Extract the [x, y] coordinate from the center of the cell holding the provided text.  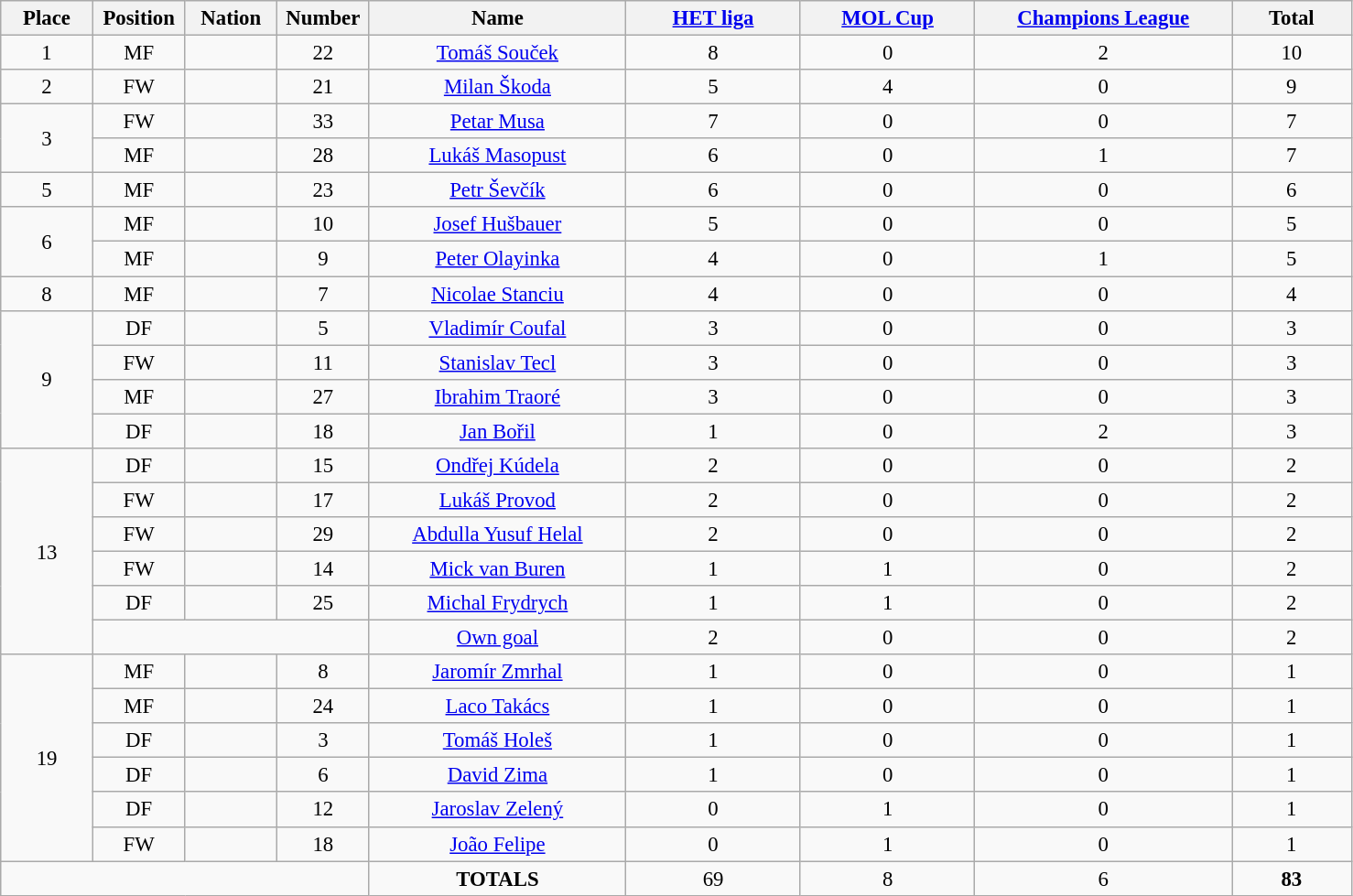
Peter Olayinka [498, 259]
Lukáš Masopust [498, 156]
29 [324, 534]
Michal Frydrych [498, 603]
João Felipe [498, 844]
Laco Takács [498, 707]
19 [48, 758]
Tomáš Holeš [498, 740]
Jaroslav Zelený [498, 810]
33 [324, 122]
Abdulla Yusuf Helal [498, 534]
17 [324, 500]
Jan Bořil [498, 431]
Petar Musa [498, 122]
Petr Ševčík [498, 190]
Milan Škoda [498, 87]
Place [48, 18]
Nicolae Stanciu [498, 294]
David Zima [498, 775]
25 [324, 603]
13 [48, 552]
11 [324, 362]
HET liga [714, 18]
Number [324, 18]
23 [324, 190]
Name [498, 18]
28 [324, 156]
14 [324, 568]
27 [324, 396]
Ibrahim Traoré [498, 396]
Nation [231, 18]
22 [324, 53]
21 [324, 87]
Vladimír Coufal [498, 328]
Total [1293, 18]
83 [1293, 879]
Position [139, 18]
Lukáš Provod [498, 500]
Tomáš Souček [498, 53]
Stanislav Tecl [498, 362]
Own goal [498, 638]
Champions League [1104, 18]
69 [714, 879]
15 [324, 466]
MOL Cup [888, 18]
Mick van Buren [498, 568]
24 [324, 707]
TOTALS [498, 879]
12 [324, 810]
Josef Hušbauer [498, 224]
Jaromír Zmrhal [498, 672]
Ondřej Kúdela [498, 466]
